Pinpoint the cell where the given text exists, returning its (X, Y) midpoint coordinate. 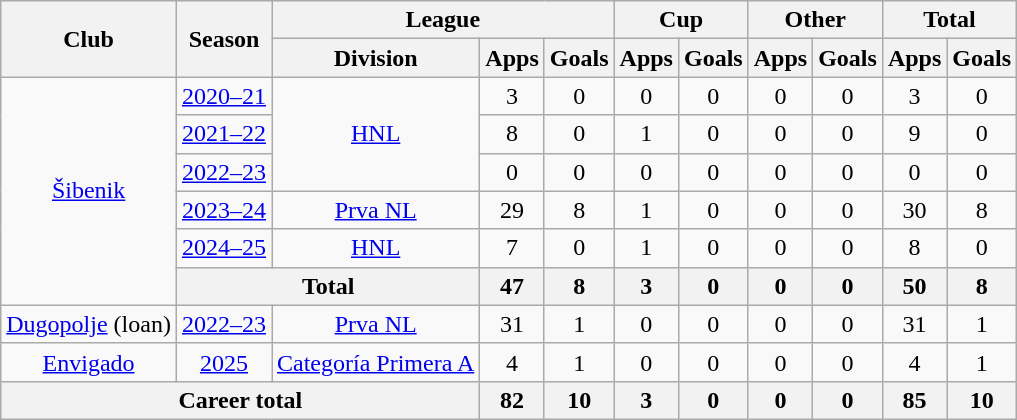
30 (914, 210)
Categoría Primera A (376, 362)
Season (224, 39)
Division (376, 58)
85 (914, 400)
29 (512, 210)
50 (914, 286)
9 (914, 134)
2024–25 (224, 248)
Envigado (89, 362)
Club (89, 39)
2025 (224, 362)
Cup (681, 20)
Šibenik (89, 191)
2021–22 (224, 134)
7 (512, 248)
2023–24 (224, 210)
Career total (240, 400)
Other (815, 20)
League (444, 20)
47 (512, 286)
Dugopolje (loan) (89, 324)
2020–21 (224, 96)
82 (512, 400)
